Detect which cell encompasses the target text, then output its (x, y) center coordinate. 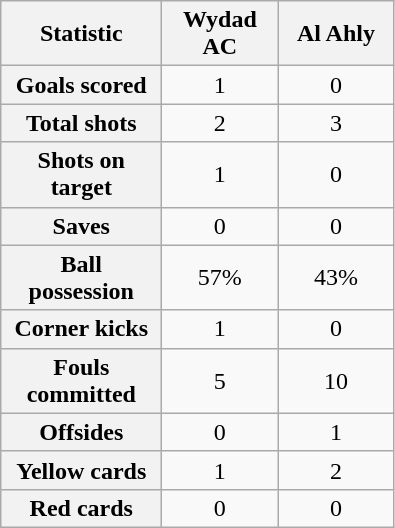
Total shots (82, 123)
Red cards (82, 508)
Statistic (82, 34)
Goals scored (82, 85)
Corner kicks (82, 329)
10 (336, 380)
Yellow cards (82, 470)
Fouls committed (82, 380)
Offsides (82, 432)
5 (220, 380)
Wydad AC (220, 34)
43% (336, 278)
3 (336, 123)
Al Ahly (336, 34)
Ball possession (82, 278)
57% (220, 278)
Saves (82, 226)
Shots on target (82, 174)
